Locate the cell with the specified text and output its [x, y] center coordinate. 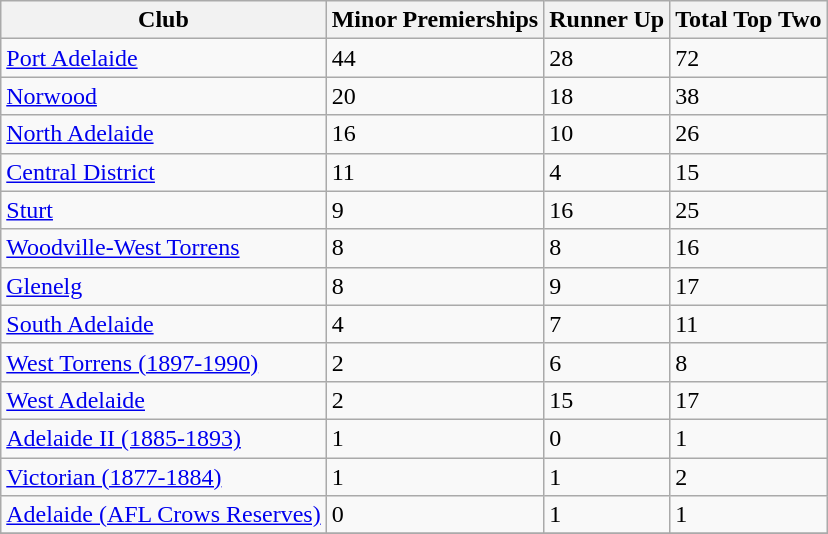
26 [748, 134]
Sturt [164, 210]
South Adelaide [164, 324]
10 [607, 134]
West Adelaide [164, 400]
North Adelaide [164, 134]
Adelaide II (1885-1893) [164, 438]
Port Adelaide [164, 58]
18 [607, 96]
25 [748, 210]
7 [607, 324]
Adelaide (AFL Crows Reserves) [164, 515]
Runner Up [607, 20]
Norwood [164, 96]
Central District [164, 172]
72 [748, 58]
Total Top Two [748, 20]
20 [435, 96]
6 [607, 362]
Victorian (1877-1884) [164, 477]
Glenelg [164, 286]
28 [607, 58]
West Torrens (1897-1990) [164, 362]
44 [435, 58]
Woodville-West Torrens [164, 248]
Club [164, 20]
38 [748, 96]
Minor Premierships [435, 20]
